Pinpoint the cell where the given text exists, returning its [x, y] midpoint coordinate. 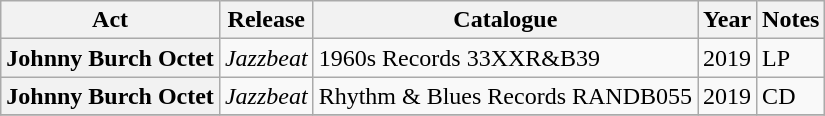
1960s Records 33XXR&B39 [505, 58]
LP [791, 58]
CD [791, 96]
Release [266, 20]
Catalogue [505, 20]
Year [728, 20]
Notes [791, 20]
Act [110, 20]
Rhythm & Blues Records RANDB055 [505, 96]
